Provide the (X, Y) coordinate of the cell's center where the given text is located.  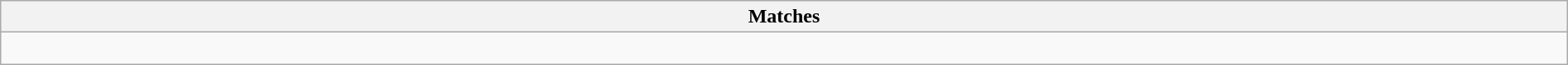
Matches (784, 17)
